From the cell containing the given text, extract its center point as [X, Y] coordinate. 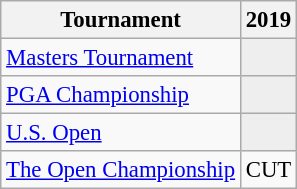
CUT [268, 170]
PGA Championship [121, 95]
U.S. Open [121, 133]
2019 [268, 20]
The Open Championship [121, 170]
Tournament [121, 20]
Masters Tournament [121, 58]
